For the text-containing cell, return its midpoint in [x, y] coordinate format. 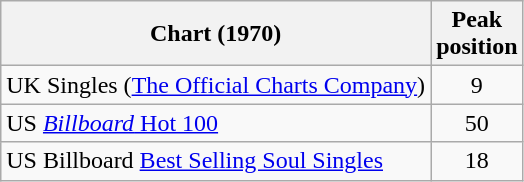
US Billboard Hot 100 [216, 123]
Peakposition [477, 34]
Chart (1970) [216, 34]
9 [477, 85]
50 [477, 123]
18 [477, 161]
UK Singles (The Official Charts Company) [216, 85]
US Billboard Best Selling Soul Singles [216, 161]
